Detect which cell encompasses the target text, then output its (x, y) center coordinate. 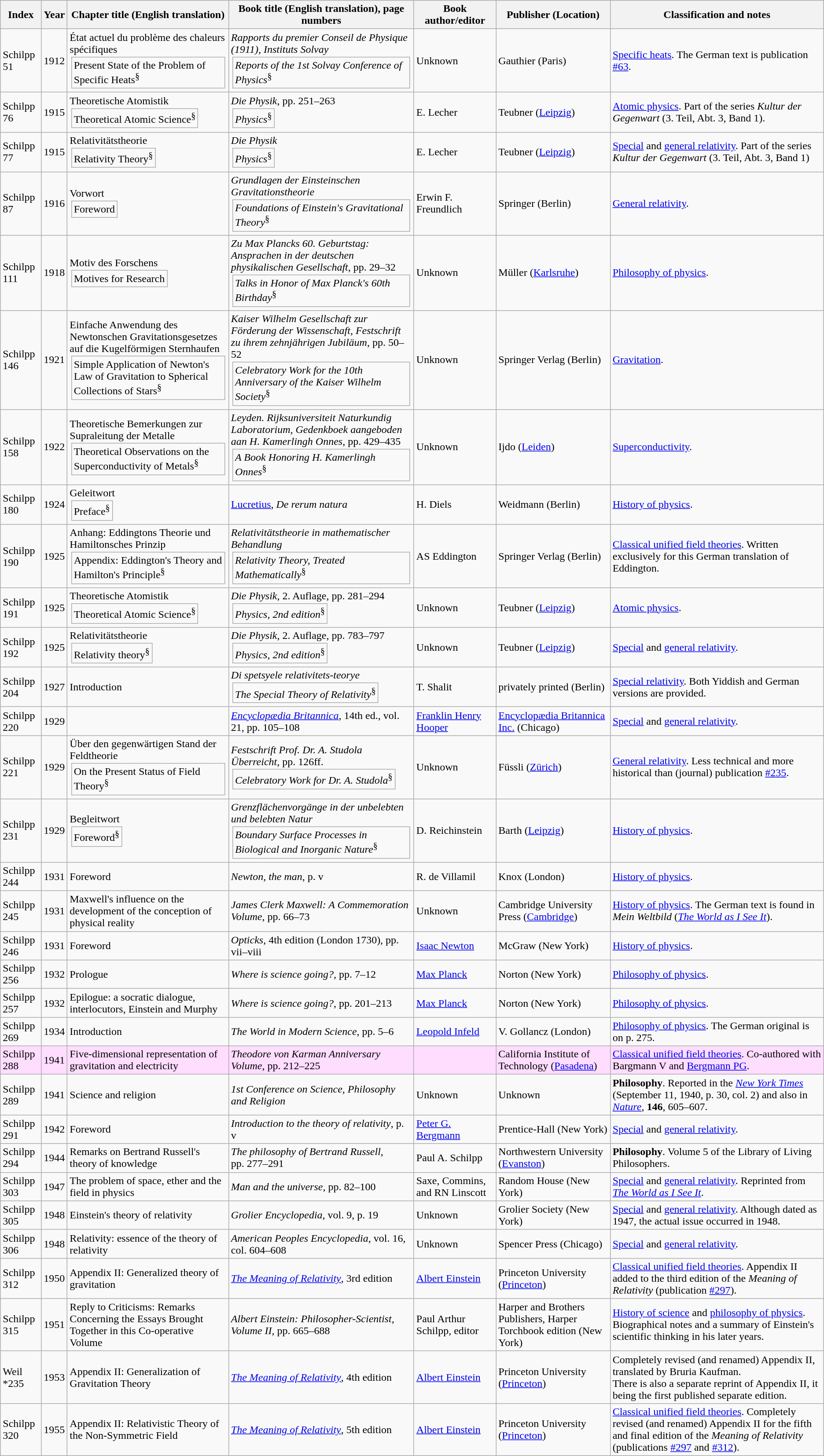
Knox (London) (553, 877)
Schilpp 257 (21, 1003)
History of science and philosophy of physics. Biographical notes and a summary of Einstein's scientific thinking in his later years. (717, 1324)
Die Physik, 2. Auflage, pp. 281–294 Physics, 2nd edition§ (321, 608)
Theodore von Karman Anniversary Volume, pp. 212–225 (321, 1060)
Talks in Honor of Max Planck's 60th Birthday§ (321, 290)
The Meaning of Relativity, 3rd edition (321, 1278)
Five-dimensional representation of gravitation and electricity (148, 1060)
Relativitätstheorie Relativity theory§ (148, 647)
Relativity theory§ (112, 653)
Classical unified field theories. Written exclusively for this German translation of Eddington. (717, 556)
Über den gegenwärtigen Stand der Feldtheorie On the Present Status of Field Theory§ (148, 767)
Atomic physics. (717, 608)
Schilpp 269 (21, 1031)
Schilpp 146 (21, 360)
Grolier Society (New York) (553, 1215)
Die Physik Physics§ (321, 152)
1950 (55, 1278)
1912 (55, 61)
Relativity Theory, Treated Mathematically§ (321, 568)
1927 (55, 687)
Schilpp 294 (21, 1158)
1st Conference on Science, Philosophy and Religion (321, 1095)
General relativity. Less technical and more historical than (journal) publication #235. (717, 767)
État actuel du problème des chaleurs spécifiques Present State of the Problem of Specific Heats§ (148, 61)
Classical unified field theories. Co-authored with Bargmann V and Bergmann PG. (717, 1060)
Theoretical Observations on the Superconductivity of Metals§ (148, 459)
Die Physik, pp. 251–263 Physics§ (321, 112)
Einstein's theory of relativity (148, 1215)
H. Diels (455, 505)
1916 (55, 203)
Vorwort Foreword (148, 203)
Theoretische Bemerkungen zur Supraleitung der Metalle Theoretical Observations on the Superconductivity of Metals§ (148, 447)
A Book Honoring H. Kamerlingh Onnes§ (321, 465)
American Peoples Encyclopedia, vol. 16, col. 604–608 (321, 1243)
Schilpp 289 (21, 1095)
Isaac Newton (455, 946)
Book title (English translation), page numbers (321, 15)
Schilpp 221 (21, 767)
Northwestern University (Evanston) (553, 1158)
History of physics. The German text is found in Mein Weltbild (The World as I See It). (717, 911)
Schilpp 246 (21, 946)
Albert Einstein: Philosopher-Scientist, Volume II, pp. 665–688 (321, 1324)
Schilpp 305 (21, 1215)
Schilpp 306 (21, 1243)
The problem of space, ether and the field in physics (148, 1186)
Leyden. Rijksuniversiteit Naturkundig Laboratorium, Gedenkboek aangeboden aan H. Kamerlingh Onnes, pp. 429–435 A Book Honoring H. Kamerlingh Onnes§ (321, 447)
Schilpp 220 (21, 721)
Grenzflächenvorgänge in der unbelebten und belebten Natur Boundary Surface Processes in Biological and Inorganic Nature§ (321, 830)
Paul A. Schilpp (455, 1158)
Schilpp 180 (21, 505)
Motives for Research (119, 279)
Opticks, 4th edition (London 1730), pp. vii–viii (321, 946)
T. Shalit (455, 687)
Index (21, 15)
Schilpp 231 (21, 830)
Gravitation. (717, 360)
Schilpp 244 (21, 877)
Epilogue: a socratic dialogue, interlocutors, Einstein and Murphy (148, 1003)
Appendix II: Generalization of Gravitation Theory (148, 1377)
The Meaning of Relativity, 5th edition (321, 1430)
Schilpp 191 (21, 608)
Philosophy. Volume 5 of the Library of Living Philosophers. (717, 1158)
Book author/editor (455, 15)
Philosophy of physics. The German original is on p. 275. (717, 1031)
Newton, the man, p. v (321, 877)
Schilpp 192 (21, 647)
Spencer Press (Chicago) (553, 1243)
Foreword§ (96, 836)
Anhang: Eddingtons Theorie und Hamiltonsches Prinzip Appendix: Eddington's Theory and Hamilton's Principle§ (148, 556)
Classical unified field theories. Appendix II added to the third edition of the Meaning of Relativity (publication #297). (717, 1278)
1922 (55, 447)
Encyclopædia Britannica, 14th ed., vol. 21, pp. 105–108 (321, 721)
Schilpp 291 (21, 1129)
1918 (55, 273)
Where is science going?, pp. 201–213 (321, 1003)
Special relativity. Both Yiddish and German versions are provided. (717, 687)
Man and the universe, pp. 82–100 (321, 1186)
Schilpp 303 (21, 1186)
Rapports du premier Conseil de Physique (1911), Instituts Solvay Reports of the 1st Solvay Conference of Physics§ (321, 61)
Relativitätstheorie in mathematischer Behandlung Relativity Theory, Treated Mathematically§ (321, 556)
Relativity: essence of the theory of relativity (148, 1243)
Schilpp 51 (21, 61)
Specific heats. The German text is publication #63. (717, 61)
Maxwell's influence on the development of the conception of physical reality (148, 911)
James Clerk Maxwell: A Commemoration Volume, pp. 66–73 (321, 911)
Celebratory Work for Dr. A. Studola§ (314, 779)
Gauthier (Paris) (553, 61)
California Institute of Technology (Pasadena) (553, 1060)
1944 (55, 1158)
Simple Application of Newton's Law of Gravitation to Spherical Collections of Stars§ (148, 378)
Schilpp 315 (21, 1324)
Schilpp 288 (21, 1060)
Ijdo (Leiden) (553, 447)
Füssli (Zürich) (553, 767)
1934 (55, 1031)
McGraw (New York) (553, 946)
Harper and Brothers Publishers, Harper Torchbook edition (New York) (553, 1324)
Special and general relativity. Part of the series Kultur der Gegenwart (3. Teil, Abt. 3, Band 1) (717, 152)
Müller (Karlsruhe) (553, 273)
On the Present Status of Field Theory§ (148, 779)
The World in Modern Science, pp. 5–6 (321, 1031)
The Meaning of Relativity, 4th edition (321, 1377)
1955 (55, 1430)
Atomic physics. Part of the series Kultur der Gegenwart (3. Teil, Abt. 3, Band 1). (717, 112)
1942 (55, 1129)
Classification and notes (717, 15)
Superconductivity. (717, 447)
Grolier Encyclopedia, vol. 9, p. 19 (321, 1215)
1951 (55, 1324)
Introduction to the theory of relativity, p. v (321, 1129)
Preface§ (92, 510)
Cambridge University Press (Cambridge) (553, 911)
Lucretius, De rerum natura (321, 505)
Remarks on Bertrand Russell's theory of knowledge (148, 1158)
Boundary Surface Processes in Biological and Inorganic Nature§ (321, 842)
Reply to Criticisms: Remarks Concerning the Essays Brought Together in this Co-operative Volume (148, 1324)
Die Physik, 2. Auflage, pp. 783–797 Physics, 2nd edition§ (321, 647)
Zu Max Plancks 60. Geburtstag: Ansprachen in der deutschen physikalischen Gesellschaft, pp. 29–32 Talks in Honor of Max Planck's 60th Birthday§ (321, 273)
Schilpp 76 (21, 112)
Publisher (Location) (553, 15)
Festschrift Prof. Dr. A. Studola Überreicht, pp. 126ff. Celebratory Work for Dr. A. Studola§ (321, 767)
Schilpp 256 (21, 974)
Science and religion (148, 1095)
Geleitwort Preface§ (148, 505)
Grundlagen der Einsteinschen Gravitationstheorie Foundations of Einstein's Gravitational Theory§ (321, 203)
Leopold Infeld (455, 1031)
Special and general relativity. Reprinted from The World as I See It. (717, 1186)
1924 (55, 505)
Schilpp 320 (21, 1430)
Schilpp 245 (21, 911)
Prentice-Hall (New York) (553, 1129)
privately printed (Berlin) (553, 687)
Weidmann (Berlin) (553, 505)
D. Reichinstein (455, 830)
Schilpp 204 (21, 687)
Di spetsyele relativitets-teorye The Special Theory of Relativity§ (321, 687)
Weil *235 (21, 1377)
Relativitätstheorie Relativity Theory§ (148, 152)
Schilpp 158 (21, 447)
General relativity. (717, 203)
Appendix: Eddington's Theory and Hamilton's Principle§ (148, 568)
Schilpp 77 (21, 152)
Where is science going?, pp. 7–12 (321, 974)
Peter G. Bergmann (455, 1129)
R. de Villamil (455, 877)
1921 (55, 360)
Philosophy. Reported in the New York Times (September 11, 1940, p. 30, col. 2) and also in Nature, 146, 605–607. (717, 1095)
Springer (Berlin) (553, 203)
Schilpp 190 (21, 556)
Appendix II: Relativistic Theory of the Non-Symmetric Field (148, 1430)
Barth (Leipzig) (553, 830)
Schilpp 87 (21, 203)
Schilpp 111 (21, 273)
Franklin Henry Hooper (455, 721)
Reports of the 1st Solvay Conference of Physics§ (321, 72)
1947 (55, 1186)
Appendix II: Generalized theory of gravitation (148, 1278)
The philosophy of Bertrand Russell, pp. 277–291 (321, 1158)
Schilpp 312 (21, 1278)
Celebratory Work for the 10th Anniversary of the Kaiser Wilhelm Society§ (321, 384)
Paul Arthur Schilpp, editor (455, 1324)
The Special Theory of Relativity§ (305, 693)
AS Eddington (455, 556)
Year (55, 15)
Relativity Theory§ (113, 158)
Present State of the Problem of Specific Heats§ (148, 72)
Special and general relativity. Although dated as 1947, the actual issue occurred in 1948. (717, 1215)
V. Gollancz (London) (553, 1031)
Random House (New York) (553, 1186)
Motiv des Forschens Motives for Research (148, 273)
Saxe, Commins, and RN Linscott (455, 1186)
Encyclopædia Britannica Inc. (Chicago) (553, 721)
Foundations of Einstein's Gravitational Theory§ (321, 216)
Erwin F. Freundlich (455, 203)
Prologue (148, 974)
1953 (55, 1377)
Chapter title (English translation) (148, 15)
Begleitwort Foreword§ (148, 830)
